Find where the given text appears and provide that cell's center as (x, y) coordinate. 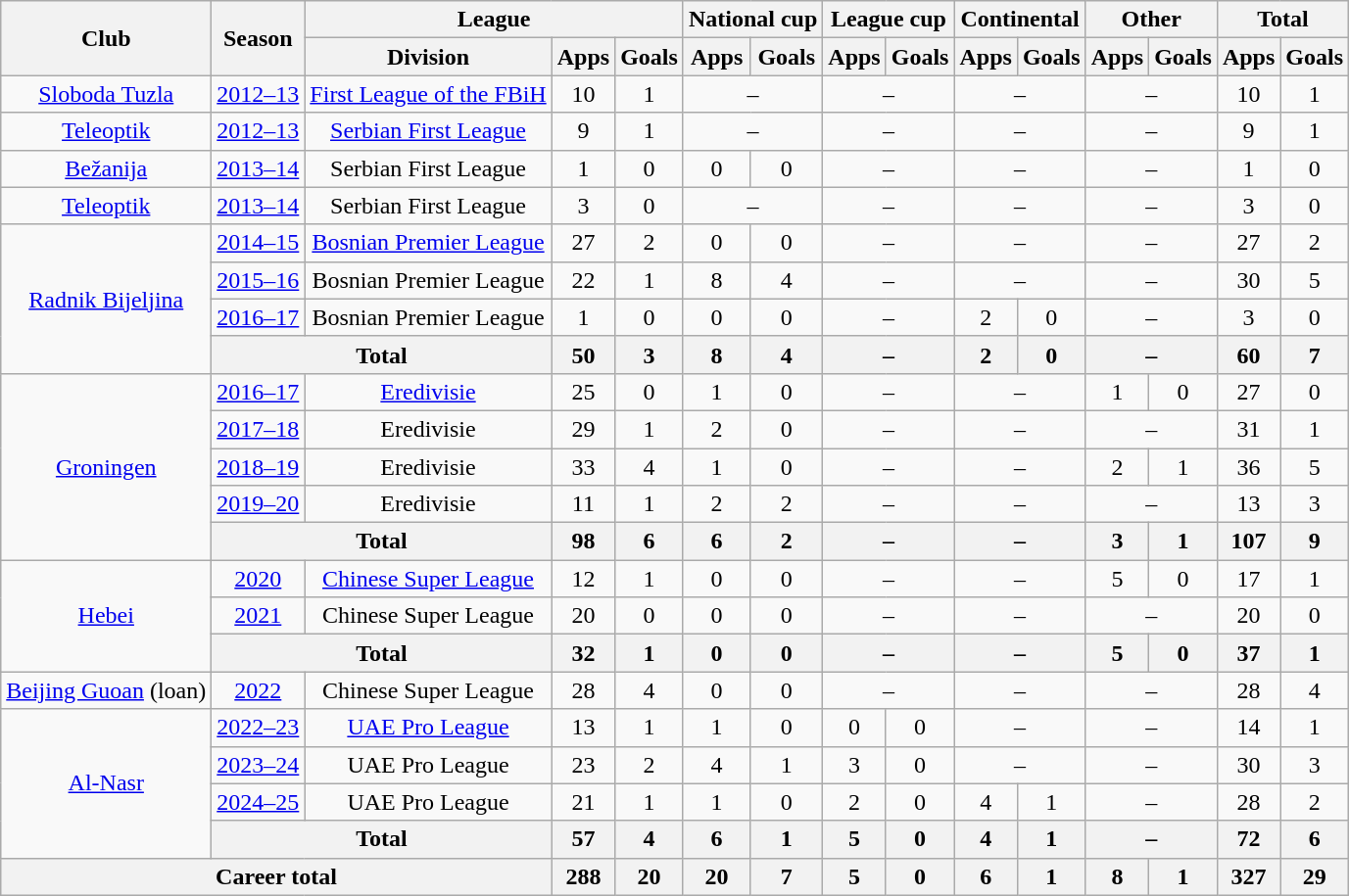
327 (1248, 876)
Groningen (106, 466)
Sloboda Tuzla (106, 94)
2022 (259, 690)
11 (583, 504)
2014–15 (259, 243)
2023–24 (259, 765)
31 (1248, 429)
107 (1248, 542)
50 (583, 354)
2017–18 (259, 429)
2018–19 (259, 467)
21 (583, 802)
Hebei (106, 616)
25 (583, 392)
Season (259, 38)
14 (1248, 728)
League cup (889, 20)
33 (583, 467)
Continental (1020, 20)
17 (1248, 579)
12 (583, 579)
2022–23 (259, 728)
2019–20 (259, 504)
32 (583, 653)
Division (428, 57)
Bežanija (106, 168)
72 (1248, 839)
League (494, 20)
2021 (259, 616)
57 (583, 839)
Career total (276, 876)
36 (1248, 467)
2024–25 (259, 802)
Radnik Bijeljina (106, 299)
2015–16 (259, 280)
60 (1248, 354)
Beijing Guoan (loan) (106, 690)
288 (583, 876)
Al-Nasr (106, 783)
37 (1248, 653)
National cup (752, 20)
Club (106, 38)
98 (583, 542)
23 (583, 765)
First League of the FBiH (428, 94)
22 (583, 280)
Other (1151, 20)
2020 (259, 579)
